Detect which cell encompasses the target text, then output its (X, Y) center coordinate. 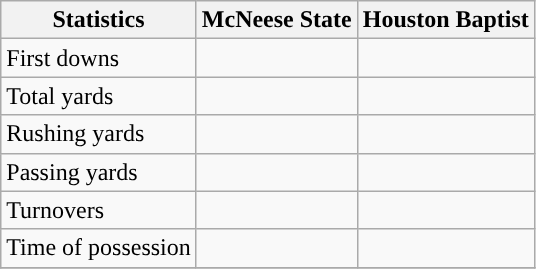
First downs (99, 58)
Turnovers (99, 210)
Total yards (99, 96)
Statistics (99, 20)
Time of possession (99, 248)
Houston Baptist (446, 20)
Rushing yards (99, 134)
McNeese State (276, 20)
Passing yards (99, 172)
